Determine the [X, Y] coordinate at the center of the cell enclosing the given text.  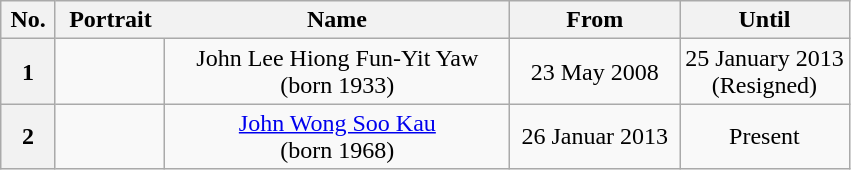
1 [28, 72]
From [595, 20]
25 January 2013 (Resigned) [765, 72]
Portrait [110, 20]
Present [765, 136]
2 [28, 136]
23 May 2008 [595, 72]
Name [338, 20]
Until [765, 20]
No. [28, 20]
John Lee Hiong Fun-Yit Yaw (born 1933) [338, 72]
26 Januar 2013 [595, 136]
John Wong Soo Kau (born 1968) [338, 136]
